Locate the cell with the specified text and output its (x, y) center coordinate. 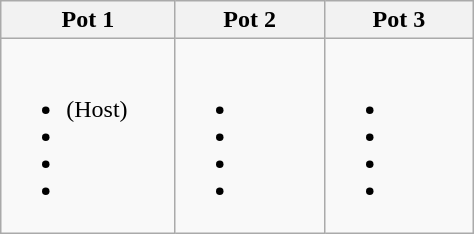
(Host) (88, 136)
Pot 1 (88, 20)
Pot 3 (398, 20)
Pot 2 (250, 20)
